Find where the given text appears and provide that cell's center as [x, y] coordinate. 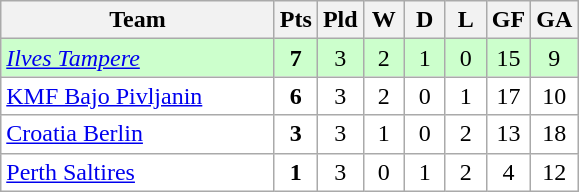
Pts [296, 20]
18 [554, 134]
7 [296, 58]
L [466, 20]
17 [508, 96]
Ilves Tampere [138, 58]
GA [554, 20]
6 [296, 96]
13 [508, 134]
D [424, 20]
Pld [340, 20]
GF [508, 20]
4 [508, 172]
Team [138, 20]
15 [508, 58]
KMF Bajo Pivljanin [138, 96]
10 [554, 96]
12 [554, 172]
W [384, 20]
9 [554, 58]
Croatia Berlin [138, 134]
Perth Saltires [138, 172]
